Return [x, y] of the center of cell containing provided text 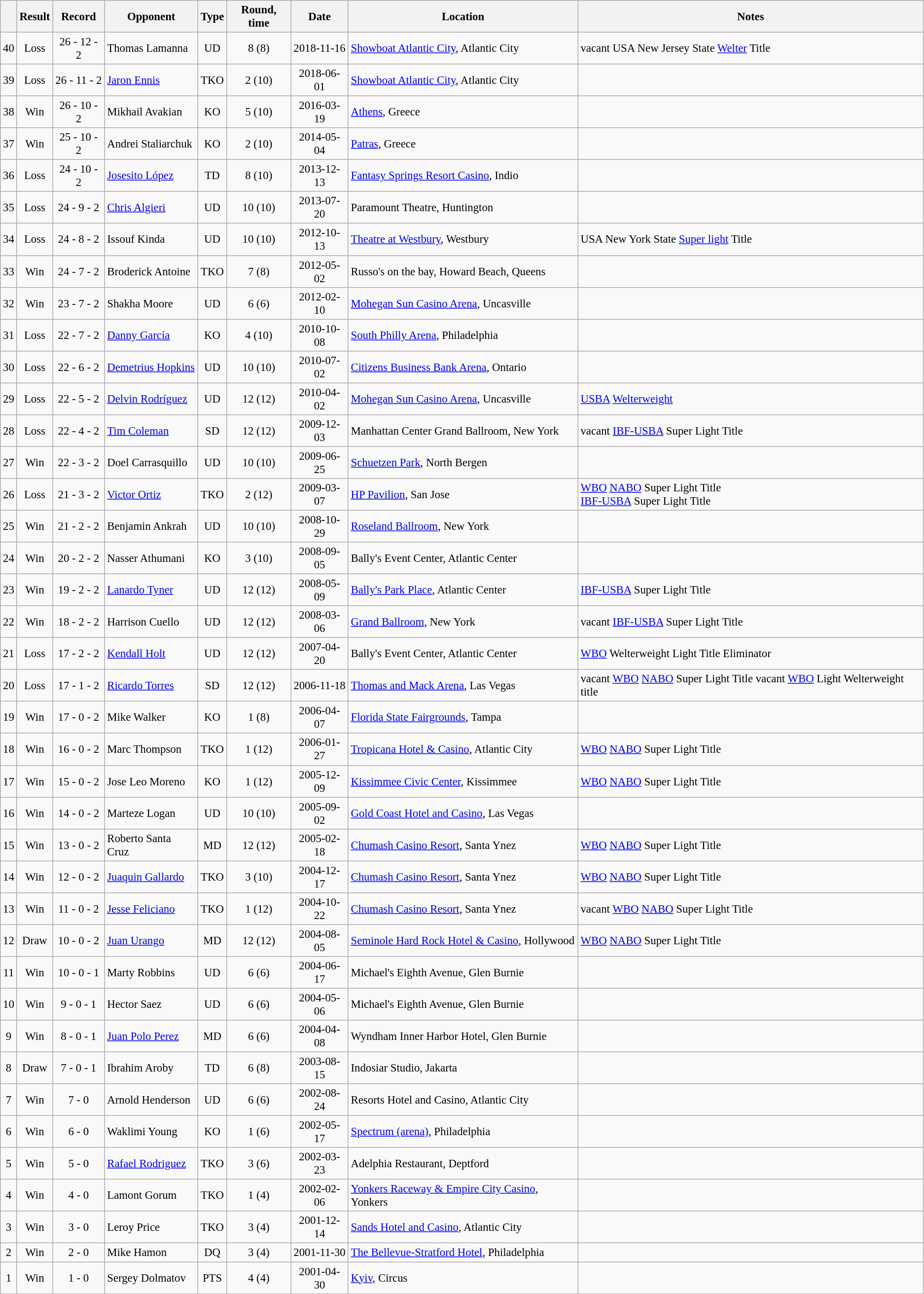
Indosiar Studio, Jakarta [463, 1069]
Jaron Ennis [151, 80]
Andrei Staliarchuk [151, 144]
vacant WBO NABO Super Light Title [750, 909]
1 (6) [259, 1132]
32 [9, 303]
17 [9, 781]
2004-05-06 [320, 1004]
2003-08-15 [320, 1069]
23 - 7 - 2 [79, 303]
11 - 0 - 2 [79, 909]
2009-06-25 [320, 463]
2012-10-13 [320, 240]
Rafael Rodriguez [151, 1163]
30 [9, 367]
Mikhail Avakian [151, 112]
Tropicana Hotel & Casino, Atlantic City [463, 750]
2002-02-06 [320, 1196]
Result [35, 17]
2010-07-02 [320, 367]
2 - 0 [79, 1253]
Leroy Price [151, 1227]
8 [9, 1069]
22 - 7 - 2 [79, 335]
22 - 6 - 2 [79, 367]
26 [9, 494]
1 [9, 1278]
2006-01-27 [320, 750]
Delvin Rodríguez [151, 399]
5 [9, 1163]
Demetrius Hopkins [151, 367]
10 - 0 - 1 [79, 973]
Yonkers Raceway & Empire City Casino, Yonkers [463, 1196]
24 - 10 - 2 [79, 176]
2012-02-10 [320, 303]
Lanardo Tyner [151, 590]
Date [320, 17]
7 - 0 [79, 1100]
6 - 0 [79, 1132]
5 (10) [259, 112]
26 - 11 - 2 [79, 80]
2013-12-13 [320, 176]
Ibrahim Aroby [151, 1069]
2004-10-22 [320, 909]
Seminole Hard Rock Hotel & Casino, Hollywood [463, 940]
South Philly Arena, Philadelphia [463, 335]
4 (4) [259, 1278]
24 - 9 - 2 [79, 207]
2018-11-16 [320, 48]
14 [9, 877]
2008-10-29 [320, 526]
18 - 2 - 2 [79, 622]
13 - 0 - 2 [79, 845]
8 (10) [259, 176]
7 [9, 1100]
28 [9, 431]
25 - 10 - 2 [79, 144]
25 [9, 526]
Arnold Henderson [151, 1100]
19 - 2 - 2 [79, 590]
1 - 0 [79, 1278]
17 - 1 - 2 [79, 686]
26 - 12 - 2 [79, 48]
Shakha Moore [151, 303]
Fantasy Springs Resort Casino, Indio [463, 176]
Athens, Greece [463, 112]
19 [9, 717]
IBF-USBA Super Light Title [750, 590]
HP Pavilion, San Jose [463, 494]
7 - 0 - 1 [79, 1069]
PTS [212, 1278]
Russo's on the bay, Howard Beach, Queens [463, 271]
24 - 8 - 2 [79, 240]
8 (8) [259, 48]
Thomas and Mack Arena, Las Vegas [463, 686]
11 [9, 973]
5 - 0 [79, 1163]
Nasser Athumani [151, 558]
Round, time [259, 17]
2012-05-02 [320, 271]
Grand Ballroom, New York [463, 622]
38 [9, 112]
2002-03-23 [320, 1163]
Roseland Ballroom, New York [463, 526]
Kissimmee Civic Center, Kissimmee [463, 781]
2010-04-02 [320, 399]
WBO NABO Super Light TitleIBF-USBA Super Light Title [750, 494]
Chris Algieri [151, 207]
2004-08-05 [320, 940]
1 (4) [259, 1196]
20 - 2 - 2 [79, 558]
2002-08-24 [320, 1100]
Josesito López [151, 176]
Kyiv, Circus [463, 1278]
Spectrum (arena), Philadelphia [463, 1132]
Sergey Dolmatov [151, 1278]
Lamont Gorum [151, 1196]
22 - 4 - 2 [79, 431]
Location [463, 17]
vacant WBO NABO Super Light Title vacant WBO Light Welterweight title [750, 686]
Doel Carrasquillo [151, 463]
Mike Walker [151, 717]
6 (8) [259, 1069]
17 - 0 - 2 [79, 717]
40 [9, 48]
Marty Robbins [151, 973]
2014-05-04 [320, 144]
USBA Welterweight [750, 399]
Sands Hotel and Casino, Atlantic City [463, 1227]
Type [212, 17]
Danny García [151, 335]
Marc Thompson [151, 750]
Resorts Hotel and Casino, Atlantic City [463, 1100]
23 [9, 590]
2001-04-30 [320, 1278]
18 [9, 750]
22 - 5 - 2 [79, 399]
Bally's Park Place, Atlantic Center [463, 590]
DQ [212, 1253]
13 [9, 909]
2005-02-18 [320, 845]
Issouf Kinda [151, 240]
USA New York State Super light Title [750, 240]
2018-06-01 [320, 80]
Ricardo Torres [151, 686]
2016-03-19 [320, 112]
Broderick Antoine [151, 271]
2006-11-18 [320, 686]
The Bellevue-Stratford Hotel, Philadelphia [463, 1253]
14 - 0 - 2 [79, 813]
34 [9, 240]
3 (6) [259, 1163]
Victor Ortiz [151, 494]
Wyndham Inner Harbor Hotel, Glen Burnie [463, 1036]
2013-07-20 [320, 207]
Notes [750, 17]
Florida State Fairgrounds, Tampa [463, 717]
24 [9, 558]
Hector Saez [151, 1004]
2008-05-09 [320, 590]
20 [9, 686]
Adelphia Restaurant, Deptford [463, 1163]
4 [9, 1196]
Juaquin Gallardo [151, 877]
2005-09-02 [320, 813]
2004-12-17 [320, 877]
27 [9, 463]
16 - 0 - 2 [79, 750]
21 - 3 - 2 [79, 494]
2004-06-17 [320, 973]
1 (8) [259, 717]
Record [79, 17]
WBO Welterweight Light Title Eliminator [750, 654]
3 [9, 1227]
Paramount Theatre, Huntington [463, 207]
9 [9, 1036]
15 - 0 - 2 [79, 781]
2008-09-05 [320, 558]
Roberto Santa Cruz [151, 845]
2010-10-08 [320, 335]
24 - 7 - 2 [79, 271]
35 [9, 207]
Manhattan Center Grand Ballroom, New York [463, 431]
12 [9, 940]
15 [9, 845]
2007-04-20 [320, 654]
vacant USA New Jersey State Welter Title [750, 48]
36 [9, 176]
Tim Coleman [151, 431]
2 (12) [259, 494]
2008-03-06 [320, 622]
21 - 2 - 2 [79, 526]
Kendall Holt [151, 654]
9 - 0 - 1 [79, 1004]
Juan Polo Perez [151, 1036]
21 [9, 654]
4 (10) [259, 335]
7 (8) [259, 271]
2005-12-09 [320, 781]
22 [9, 622]
37 [9, 144]
Benjamin Ankrah [151, 526]
33 [9, 271]
Gold Coast Hotel and Casino, Las Vegas [463, 813]
22 - 3 - 2 [79, 463]
Marteze Logan [151, 813]
39 [9, 80]
2001-12-14 [320, 1227]
Citizens Business Bank Arena, Ontario [463, 367]
29 [9, 399]
2002-05-17 [320, 1132]
2006-04-07 [320, 717]
2001-11-30 [320, 1253]
16 [9, 813]
10 [9, 1004]
Thomas Lamanna [151, 48]
4 - 0 [79, 1196]
Harrison Cuello [151, 622]
Theatre at Westbury, Westbury [463, 240]
12 - 0 - 2 [79, 877]
2 [9, 1253]
Jesse Feliciano [151, 909]
10 - 0 - 2 [79, 940]
Schuetzen Park, North Bergen [463, 463]
3 - 0 [79, 1227]
Patras, Greece [463, 144]
2004-04-08 [320, 1036]
8 - 0 - 1 [79, 1036]
17 - 2 - 2 [79, 654]
Opponent [151, 17]
Waklimi Young [151, 1132]
2009-12-03 [320, 431]
31 [9, 335]
Jose Leo Moreno [151, 781]
Mike Hamon [151, 1253]
6 [9, 1132]
Juan Urango [151, 940]
26 - 10 - 2 [79, 112]
2009-03-07 [320, 494]
